Find where the given text appears and provide that cell's center as (x, y) coordinate. 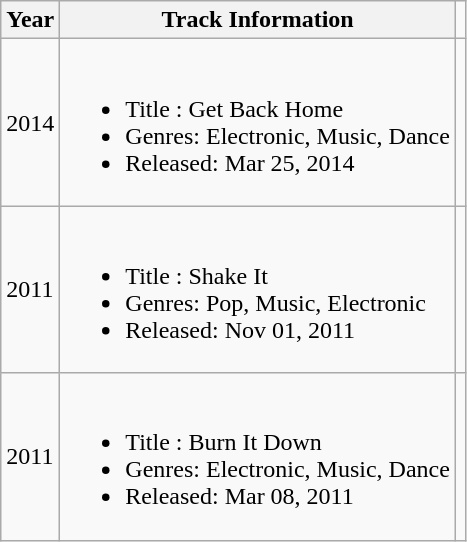
Title : Get Back HomeGenres: Electronic, Music, DanceReleased: Mar 25, 2014 (258, 122)
Title : Shake ItGenres: Pop, Music, ElectronicReleased: Nov 01, 2011 (258, 290)
Title : Burn It DownGenres: Electronic, Music, DanceReleased: Mar 08, 2011 (258, 456)
Year (30, 20)
2014 (30, 122)
Track Information (258, 20)
